Locate the cell with the specified text and output its (x, y) center coordinate. 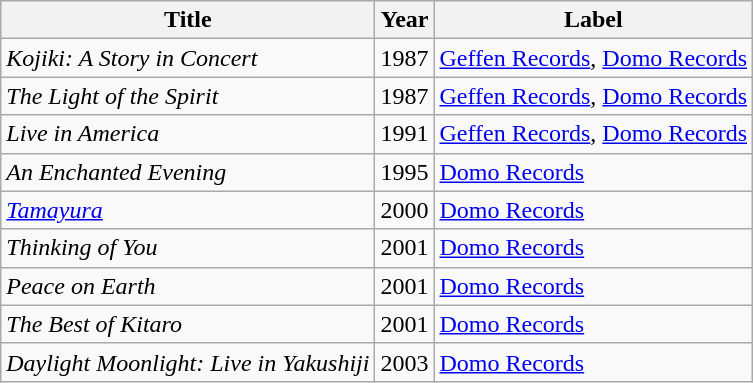
2000 (404, 210)
The Best of Kitaro (188, 324)
Thinking of You (188, 248)
Kojiki: A Story in Concert (188, 58)
2003 (404, 362)
Daylight Moonlight: Live in Yakushiji (188, 362)
Live in America (188, 134)
Tamayura (188, 210)
1995 (404, 172)
Title (188, 20)
1991 (404, 134)
Peace on Earth (188, 286)
The Light of the Spirit (188, 96)
Year (404, 20)
Label (594, 20)
An Enchanted Evening (188, 172)
